From the cell containing the given text, extract its center point as [X, Y] coordinate. 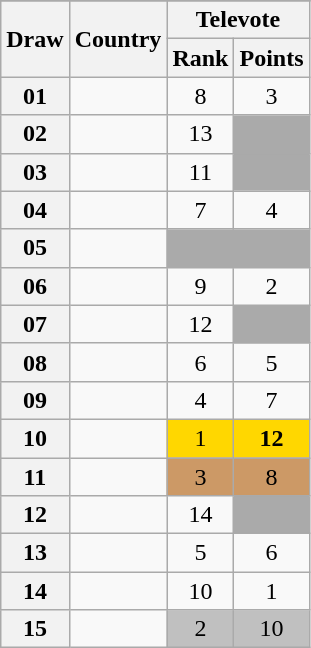
9 [200, 286]
08 [35, 362]
01 [35, 96]
Draw [35, 39]
Points [272, 58]
02 [35, 134]
07 [35, 324]
05 [35, 248]
15 [35, 629]
04 [35, 210]
03 [35, 172]
09 [35, 400]
Country [118, 39]
Televote [238, 20]
06 [35, 286]
Rank [200, 58]
